Return [x, y] of the center of cell containing provided text 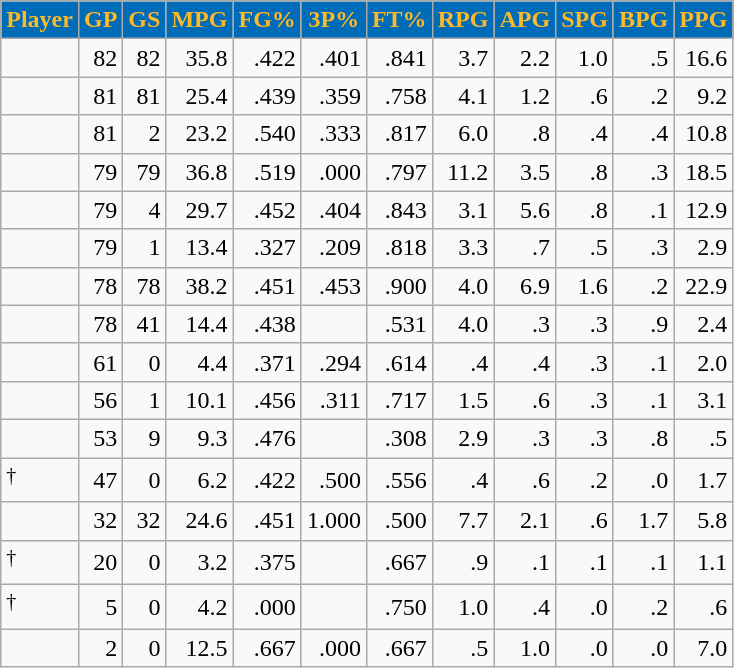
.843 [399, 210]
36.8 [200, 172]
38.2 [200, 286]
29.7 [200, 210]
.404 [334, 210]
18.5 [704, 172]
23.2 [200, 134]
.818 [399, 248]
.308 [399, 438]
47 [100, 480]
1.000 [334, 521]
5 [100, 608]
.453 [334, 286]
7.0 [704, 648]
10.1 [200, 400]
9.2 [704, 96]
.311 [334, 400]
7.7 [463, 521]
20 [100, 562]
61 [100, 362]
Player [40, 20]
.401 [334, 58]
4.4 [200, 362]
.456 [267, 400]
9.3 [200, 438]
.758 [399, 96]
.327 [267, 248]
.209 [334, 248]
13.4 [200, 248]
6.2 [200, 480]
6.0 [463, 134]
9 [144, 438]
2.4 [704, 324]
5.6 [525, 210]
3.7 [463, 58]
2.0 [704, 362]
.333 [334, 134]
.900 [399, 286]
.438 [267, 324]
.371 [267, 362]
.531 [399, 324]
.614 [399, 362]
GP [100, 20]
APG [525, 20]
10.8 [704, 134]
1.2 [525, 96]
1.1 [704, 562]
53 [100, 438]
3.2 [200, 562]
1.5 [463, 400]
.375 [267, 562]
.476 [267, 438]
25.4 [200, 96]
4 [144, 210]
PPG [704, 20]
.841 [399, 58]
FG% [267, 20]
SPG [585, 20]
11.2 [463, 172]
41 [144, 324]
35.8 [200, 58]
.817 [399, 134]
.797 [399, 172]
.359 [334, 96]
.717 [399, 400]
.439 [267, 96]
RPG [463, 20]
56 [100, 400]
6.9 [525, 286]
1.6 [585, 286]
4.1 [463, 96]
.519 [267, 172]
2.1 [525, 521]
3P% [334, 20]
.750 [399, 608]
14.4 [200, 324]
16.6 [704, 58]
3.3 [463, 248]
4.2 [200, 608]
MPG [200, 20]
2.2 [525, 58]
FT% [399, 20]
.556 [399, 480]
GS [144, 20]
.540 [267, 134]
3.5 [525, 172]
22.9 [704, 286]
.294 [334, 362]
12.5 [200, 648]
.452 [267, 210]
.7 [525, 248]
12.9 [704, 210]
5.8 [704, 521]
BPG [643, 20]
24.6 [200, 521]
